Return the [X, Y] coordinate for the center point of the cell that contains the specified text.  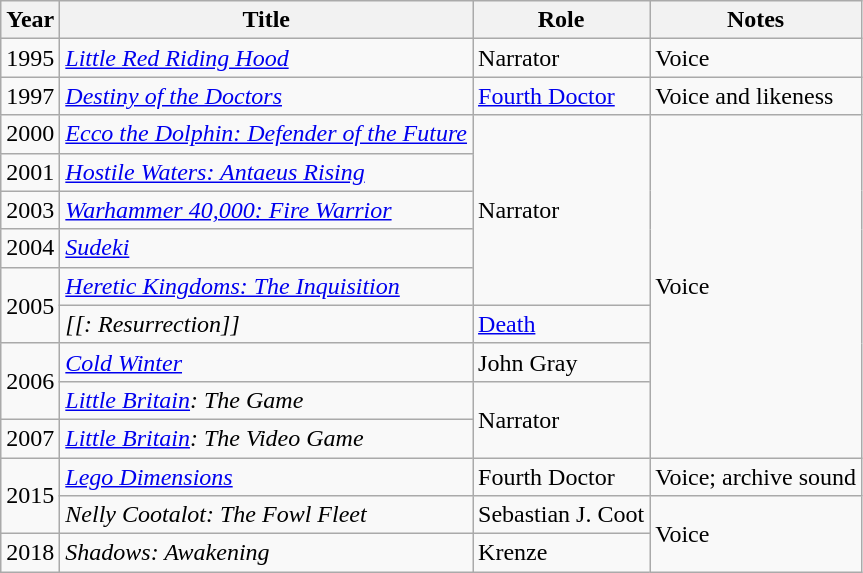
Heretic Kingdoms: The Inquisition [266, 286]
2015 [30, 496]
Cold Winter [266, 362]
Voice; archive sound [756, 477]
2000 [30, 134]
Voice and likeness [756, 96]
Ecco the Dolphin: Defender of the Future [266, 134]
1995 [30, 58]
2007 [30, 438]
2004 [30, 248]
2005 [30, 305]
Year [30, 20]
2006 [30, 381]
Krenze [562, 553]
Sebastian J. Coot [562, 515]
Little Britain: The Video Game [266, 438]
Destiny of the Doctors [266, 96]
Little Red Riding Hood [266, 58]
Notes [756, 20]
Nelly Cootalot: The Fowl Fleet [266, 515]
Sudeki [266, 248]
Warhammer 40,000: Fire Warrior [266, 210]
1997 [30, 96]
Shadows: Awakening [266, 553]
Title [266, 20]
2018 [30, 553]
Death [562, 324]
[[: Resurrection]] [266, 324]
John Gray [562, 362]
Role [562, 20]
2003 [30, 210]
Little Britain: The Game [266, 400]
Lego Dimensions [266, 477]
Hostile Waters: Antaeus Rising [266, 172]
2001 [30, 172]
